Find where the given text appears and provide that cell's center as [x, y] coordinate. 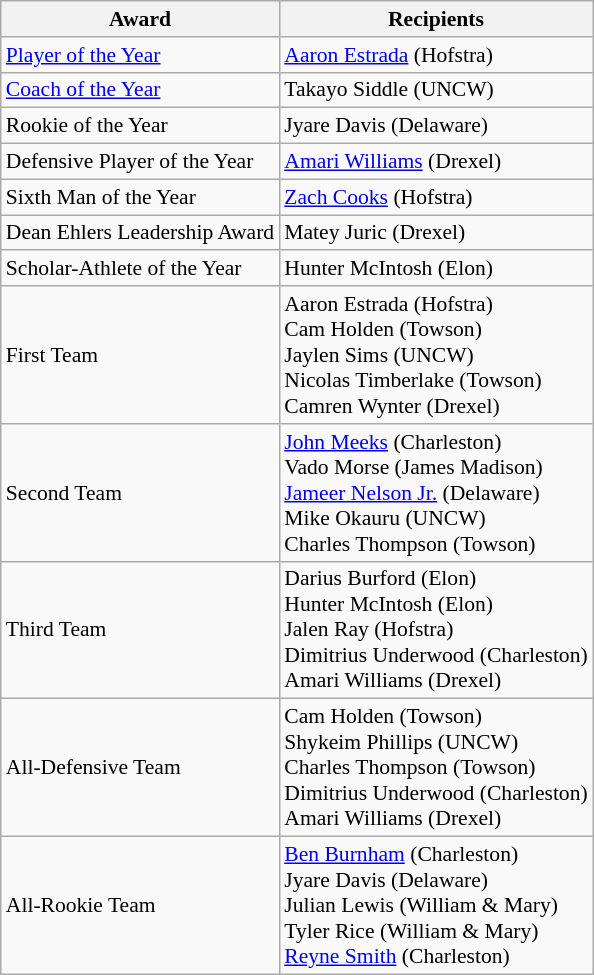
Hunter McIntosh (Elon) [436, 269]
Ben Burnham (Charleston) Jyare Davis (Delaware) Julian Lewis (William & Mary) Tyler Rice (William & Mary) Reyne Smith (Charleston) [436, 906]
Scholar-Athlete of the Year [140, 269]
Dean Ehlers Leadership Award [140, 233]
Recipients [436, 19]
Player of the Year [140, 55]
All-Defensive Team [140, 768]
Defensive Player of the Year [140, 162]
Rookie of the Year [140, 126]
Award [140, 19]
Aaron Estrada (Hofstra) [436, 55]
Aaron Estrada (Hofstra) Cam Holden (Towson) Jaylen Sims (UNCW) Nicolas Timberlake (Towson) Camren Wynter (Drexel) [436, 355]
Takayo Siddle (UNCW) [436, 90]
Coach of the Year [140, 90]
Third Team [140, 630]
First Team [140, 355]
Second Team [140, 493]
Sixth Man of the Year [140, 197]
Jyare Davis (Delaware) [436, 126]
Zach Cooks (Hofstra) [436, 197]
Amari Williams (Drexel) [436, 162]
John Meeks (Charleston) Vado Morse (James Madison) Jameer Nelson Jr. (Delaware) Mike Okauru (UNCW) Charles Thompson (Towson) [436, 493]
Matey Juric (Drexel) [436, 233]
All-Rookie Team [140, 906]
Darius Burford (Elon) Hunter McIntosh (Elon) Jalen Ray (Hofstra) Dimitrius Underwood (Charleston) Amari Williams (Drexel) [436, 630]
Cam Holden (Towson) Shykeim Phillips (UNCW) Charles Thompson (Towson) Dimitrius Underwood (Charleston) Amari Williams (Drexel) [436, 768]
